Determine the [X, Y] coordinate at the center of the cell enclosing the given text.  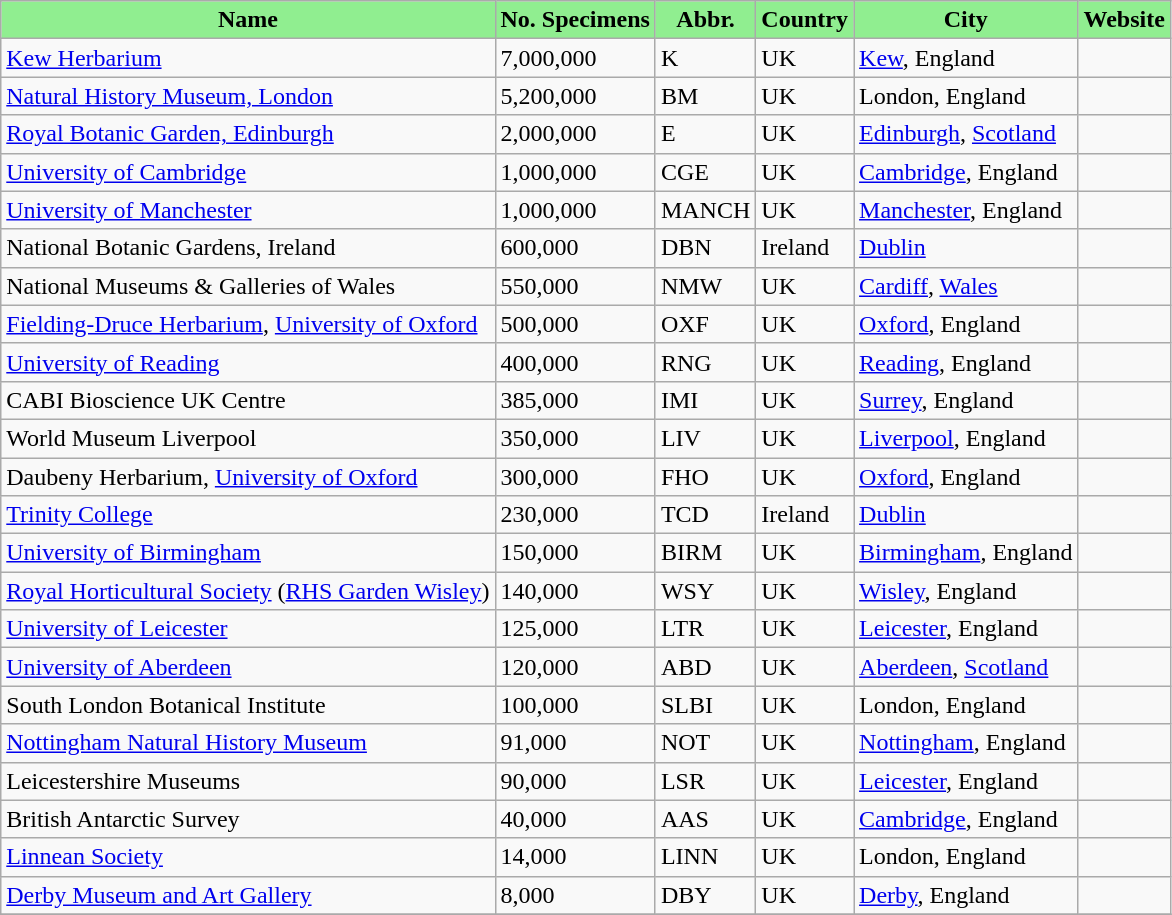
140,000 [575, 591]
LINN [705, 857]
AAS [705, 819]
Daubeny Herbarium, University of Oxford [248, 477]
Cardiff, Wales [966, 286]
E [705, 134]
South London Botanical Institute [248, 705]
WSY [705, 591]
385,000 [575, 400]
Reading, England [966, 362]
350,000 [575, 438]
NOT [705, 743]
5,200,000 [575, 96]
British Antarctic Survey [248, 819]
Royal Horticultural Society (RHS Garden Wisley) [248, 591]
NMW [705, 286]
Royal Botanic Garden, Edinburgh [248, 134]
DBY [705, 895]
K [705, 58]
University of Aberdeen [248, 667]
300,000 [575, 477]
BM [705, 96]
Linnean Society [248, 857]
Edinburgh, Scotland [966, 134]
120,000 [575, 667]
400,000 [575, 362]
14,000 [575, 857]
SLBI [705, 705]
World Museum Liverpool [248, 438]
2,000,000 [575, 134]
150,000 [575, 553]
550,000 [575, 286]
RNG [705, 362]
Nottingham Natural History Museum [248, 743]
230,000 [575, 515]
Leicestershire Museums [248, 781]
University of Reading [248, 362]
Derby Museum and Art Gallery [248, 895]
91,000 [575, 743]
FHO [705, 477]
Kew, England [966, 58]
600,000 [575, 248]
LTR [705, 629]
Name [248, 20]
Abbr. [705, 20]
BIRM [705, 553]
Manchester, England [966, 210]
LSR [705, 781]
OXF [705, 324]
Website [1124, 20]
Liverpool, England [966, 438]
Wisley, England [966, 591]
100,000 [575, 705]
City [966, 20]
Country [805, 20]
Aberdeen, Scotland [966, 667]
ABD [705, 667]
Surrey, England [966, 400]
TCD [705, 515]
Nottingham, England [966, 743]
Fielding-Druce Herbarium, University of Oxford [248, 324]
University of Manchester [248, 210]
500,000 [575, 324]
CGE [705, 172]
National Botanic Gardens, Ireland [248, 248]
CABI Bioscience UK Centre [248, 400]
90,000 [575, 781]
MANCH [705, 210]
Natural History Museum, London [248, 96]
Derby, England [966, 895]
DBN [705, 248]
LIV [705, 438]
8,000 [575, 895]
40,000 [575, 819]
University of Birmingham [248, 553]
IMI [705, 400]
No. Specimens [575, 20]
University of Leicester [248, 629]
National Museums & Galleries of Wales [248, 286]
University of Cambridge [248, 172]
Kew Herbarium [248, 58]
125,000 [575, 629]
7,000,000 [575, 58]
Birmingham, England [966, 553]
Trinity College [248, 515]
